Scan for the cell matching the given text and deliver its [x, y] coordinate at center. 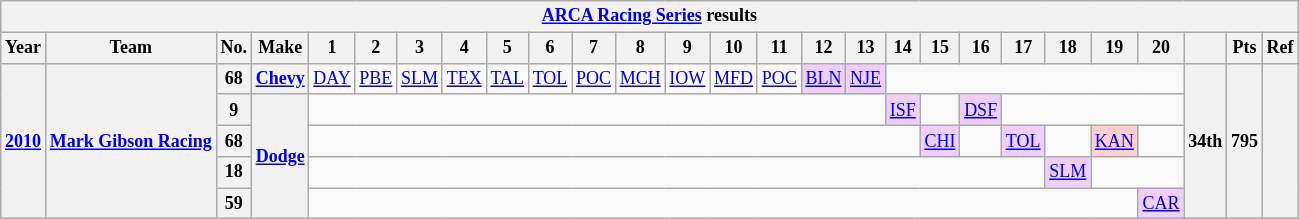
TAL [507, 78]
11 [779, 48]
2010 [24, 141]
Mark Gibson Racing [130, 141]
Chevy [280, 78]
15 [940, 48]
Year [24, 48]
3 [420, 48]
59 [234, 204]
Ref [1280, 48]
7 [594, 48]
ARCA Racing Series results [650, 16]
4 [464, 48]
DSF [981, 110]
DAY [332, 78]
NJE [866, 78]
16 [981, 48]
1 [332, 48]
8 [640, 48]
No. [234, 48]
TEX [464, 78]
34th [1206, 141]
19 [1115, 48]
KAN [1115, 140]
BLN [824, 78]
Pts [1245, 48]
ISF [902, 110]
CAR [1161, 204]
IOW [688, 78]
2 [376, 48]
Make [280, 48]
PBE [376, 78]
17 [1022, 48]
MFD [734, 78]
MCH [640, 78]
6 [550, 48]
Team [130, 48]
12 [824, 48]
13 [866, 48]
10 [734, 48]
CHI [940, 140]
Dodge [280, 156]
14 [902, 48]
20 [1161, 48]
5 [507, 48]
795 [1245, 141]
